Output the (X, Y) coordinate of the center of the cell containing the given text.  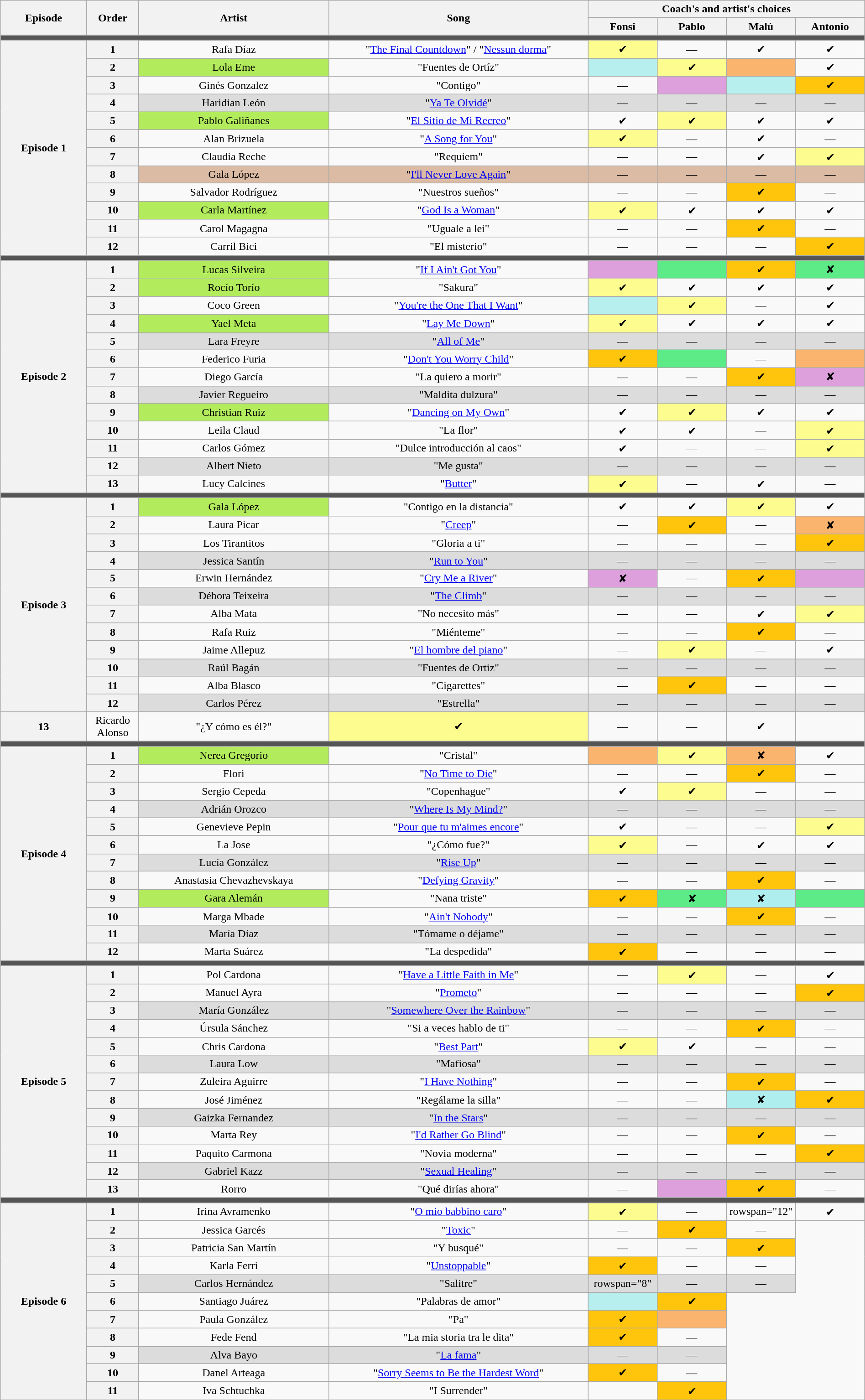
"O mio babbino caro" (459, 1212)
"Ain't Nobody" (459, 917)
Episode (44, 18)
"Tómame o déjame" (459, 934)
Laura Picar (234, 525)
Claudia Reche (234, 157)
Order (113, 18)
Marta Suárez (234, 952)
Artist (234, 18)
"Uguale a lei" (459, 228)
Rocío Torío (234, 287)
"Estrella" (459, 703)
Chris Cardona (234, 1047)
Danel Arteaga (234, 1373)
"Maldita dulzura" (459, 394)
"Unstoppable" (459, 1266)
"La fama" (459, 1355)
Gaizka Fernandez (234, 1117)
Los Tirantitos (234, 543)
"I Surrender" (459, 1391)
Episode 3 (44, 605)
"Y busqué" (459, 1248)
Iva Schtuchka (234, 1391)
"Sexual Healing" (459, 1171)
"Contigo en la distancia" (459, 507)
"El misterio" (459, 246)
Alan Brizuela (234, 139)
Paquito Carmona (234, 1153)
La Jose (234, 845)
Leila Claud (234, 430)
"Sorry Seems to Be the Hardest Word" (459, 1373)
Gabriel Kazz (234, 1171)
María González (234, 1011)
Erwin Hernández (234, 578)
Adrián Orozco (234, 809)
Carlos Hernández (234, 1283)
"Cristal" (459, 755)
Flori (234, 773)
"Me gusta" (459, 466)
Jessica Garcés (234, 1230)
"Fuentes de Ortíz" (459, 67)
Fede Fend (234, 1338)
Lucy Calcines (234, 484)
Pablo Galiñanes (234, 121)
Rafa Díaz (234, 49)
rowspan="12" (761, 1212)
"Pa" (459, 1319)
Pol Cardona (234, 975)
"Fuentes de Ortiz" (459, 668)
Lola Eme (234, 67)
"No necesito más" (459, 614)
"Rise Up" (459, 862)
"Contigo" (459, 85)
"Copenhague" (459, 792)
"El Sitio de Mi Recreo" (459, 121)
"¿Y cómo es él?" (234, 726)
"Requiem" (459, 157)
"Prometo" (459, 993)
Paula González (234, 1319)
"El hombre del piano" (459, 650)
"I Have Nothing" (459, 1082)
Christian Ruiz (234, 412)
rowspan="8" (623, 1283)
"The Climb" (459, 596)
"Regálame la silla" (459, 1100)
Ricardo Alonso (113, 726)
"Salitre" (459, 1283)
"Qué dirías ahora" (459, 1189)
Marta Rey (234, 1135)
"La mia storia tra le dita" (459, 1338)
Episode 4 (44, 853)
Episode 1 (44, 148)
María Díaz (234, 934)
Patricia San Martín (234, 1248)
"Ya Te Olvidé" (459, 103)
Raúl Bagán (234, 668)
Episode 6 (44, 1301)
Salvador Rodríguez (234, 192)
"If I Ain't Got You" (459, 270)
Marga Mbade (234, 917)
Manuel Ayra (234, 993)
Carol Magagna (234, 228)
Laura Low (234, 1064)
Federico Furia (234, 359)
Nerea Gregorio (234, 755)
Genevieve Pepin (234, 827)
Karla Ferri (234, 1266)
"Creep" (459, 525)
"Cry Me a River" (459, 578)
Alba Blasco (234, 685)
Episode 5 (44, 1082)
"Lay Me Down" (459, 323)
"Mafiosa" (459, 1064)
"Gloria a ti" (459, 543)
Ginés Gonzalez (234, 85)
"All of Me" (459, 341)
"Somewhere Over the Rainbow" (459, 1011)
"Defying Gravity" (459, 880)
Lara Freyre (234, 341)
Carlos Gómez (234, 448)
"Sakura" (459, 287)
Malú (761, 26)
Jaime Allepuz (234, 650)
"¿Cómo fue?" (459, 845)
Lucía González (234, 862)
"Pour que tu m'aimes encore" (459, 827)
"Nana triste" (459, 898)
Yael Meta (234, 323)
"Cigarettes" (459, 685)
Pablo (692, 26)
José Jiménez (234, 1100)
Jessica Santín (234, 560)
Sergio Cepeda (234, 792)
"In the Stars" (459, 1117)
"Miénteme" (459, 632)
"Dancing on My Own" (459, 412)
"Novia moderna" (459, 1153)
Zuleira Aguirre (234, 1082)
Alba Mata (234, 614)
Song (459, 18)
Carril Bici (234, 246)
"La quiero a morir" (459, 377)
Úrsula Sánchez (234, 1028)
"Butter" (459, 484)
"Toxic" (459, 1230)
"Where Is My Mind?" (459, 809)
Carlos Pérez (234, 703)
"I'll Never Love Again" (459, 174)
Alva Bayo (234, 1355)
Carla Martínez (234, 210)
"No Time to Die" (459, 773)
Coach's and artist's choices (726, 9)
"Don't You Worry Child" (459, 359)
"Nuestros sueños" (459, 192)
"Palabras de amor" (459, 1301)
"Run to You" (459, 560)
"I'd Rather Go Blind" (459, 1135)
Irina Avramenko (234, 1212)
"La flor" (459, 430)
Rafa Ruiz (234, 632)
"Dulce introducción al caos" (459, 448)
Episode 2 (44, 377)
"The Final Countdown" / "Nessun dorma" (459, 49)
Rorro (234, 1189)
"Si a veces hablo de ti" (459, 1028)
Fonsi (623, 26)
Anastasia Chevazhevskaya (234, 880)
Javier Regueiro (234, 394)
"A Song for You" (459, 139)
Albert Nieto (234, 466)
Diego García (234, 377)
Gara Alemán (234, 898)
"God Is a Woman" (459, 210)
Lucas Silveira (234, 270)
"La despedida" (459, 952)
"You're the One That I Want" (459, 306)
"Have a Little Faith in Me" (459, 975)
Santiago Juárez (234, 1301)
Antonio (830, 26)
Débora Teixeira (234, 596)
Coco Green (234, 306)
"Best Part" (459, 1047)
Haridian León (234, 103)
